Capture the cell that displays the provided text and extract its [x, y] central coordinate. 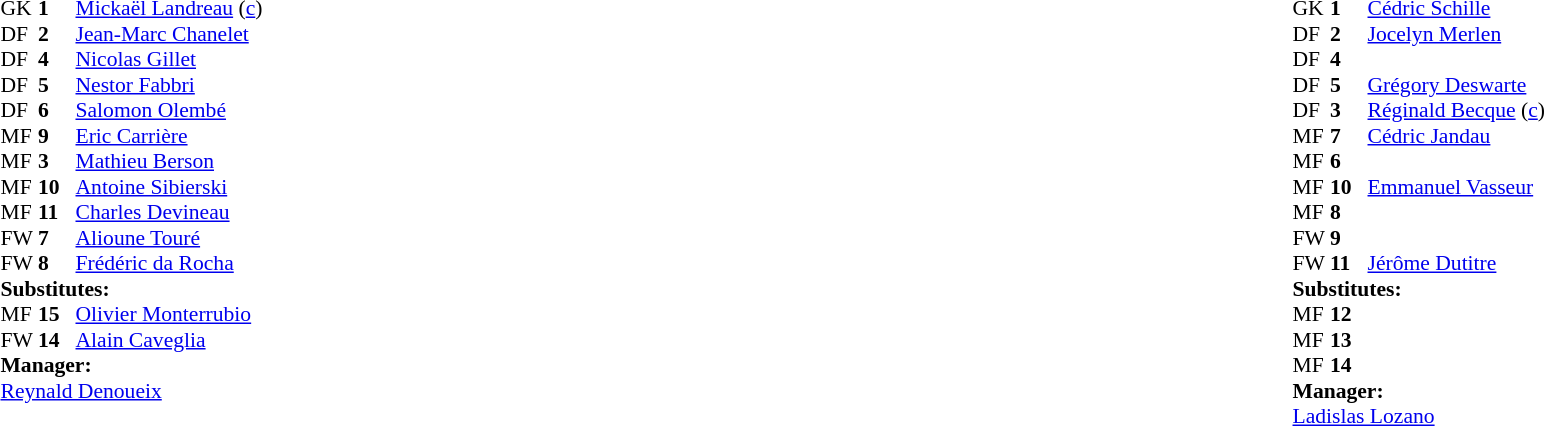
Olivier Monterrubio [170, 315]
Manager: [131, 365]
15 [57, 315]
Frédéric da Rocha [170, 263]
Antoine Sibierski [170, 187]
Charles Devineau [170, 213]
Substitutes: [131, 289]
12 [1349, 315]
Eric Carrière [170, 136]
Jean-Marc Chanelet [170, 34]
Alain Caveglia [170, 340]
Salomon Olembé [170, 111]
Alioune Touré [170, 238]
Mathieu Berson [170, 161]
Nicolas Gillet [170, 59]
Reynald Denoueix [131, 391]
13 [1349, 340]
Nestor Fabbri [170, 85]
